Extract the (x, y) coordinate from the center of the cell holding the provided text.  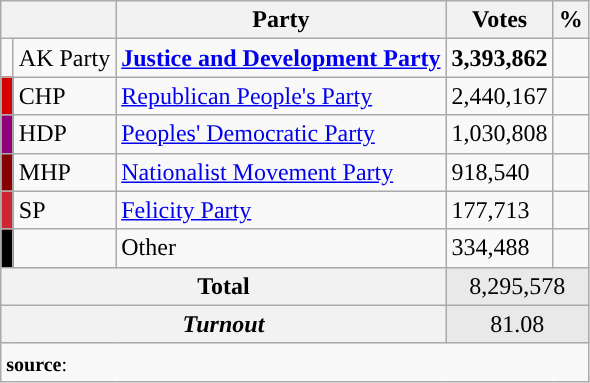
Justice and Development Party (281, 58)
Total (224, 286)
HDP (64, 134)
source: (294, 362)
Republican People's Party (281, 96)
1,030,808 (500, 134)
% (570, 20)
Votes (500, 20)
8,295,578 (517, 286)
AK Party (64, 58)
MHP (64, 172)
3,393,862 (500, 58)
177,713 (500, 210)
Other (281, 248)
2,440,167 (500, 96)
Peoples' Democratic Party (281, 134)
81.08 (517, 324)
Turnout (224, 324)
SP (64, 210)
918,540 (500, 172)
Nationalist Movement Party (281, 172)
334,488 (500, 248)
CHP (64, 96)
Felicity Party (281, 210)
Party (281, 20)
